Search for the cell housing the specified text and yield its (x, y) center coordinate. 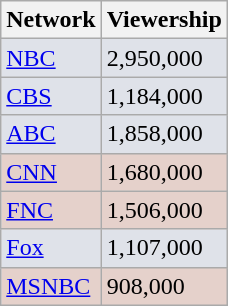
NBC (51, 58)
ABC (51, 134)
CNN (51, 172)
1,506,000 (164, 210)
CBS (51, 96)
Fox (51, 248)
2,950,000 (164, 58)
1,107,000 (164, 248)
1,184,000 (164, 96)
1,858,000 (164, 134)
Network (51, 20)
MSNBC (51, 286)
Viewership (164, 20)
1,680,000 (164, 172)
908,000 (164, 286)
FNC (51, 210)
